Identify which cell holds the provided text, then report its (x, y) central coordinate. 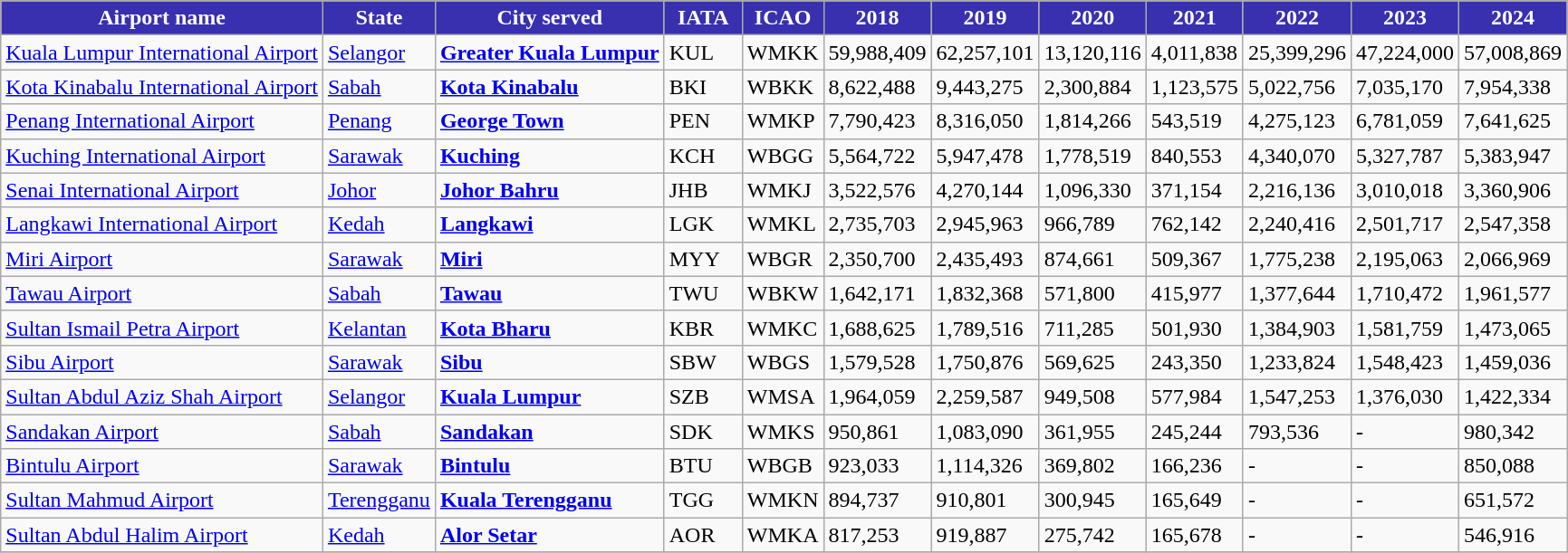
WBGG (783, 156)
1,789,516 (986, 328)
WMKP (783, 121)
1,750,876 (986, 362)
1,688,625 (877, 328)
923,033 (877, 466)
817,253 (877, 535)
Sibu Airport (162, 362)
2,066,969 (1513, 259)
1,114,326 (986, 466)
919,887 (986, 535)
369,802 (1092, 466)
Sandakan Airport (162, 432)
2,240,416 (1297, 224)
9,443,275 (986, 87)
7,035,170 (1404, 87)
3,522,576 (877, 190)
300,945 (1092, 501)
Kota Bharu (549, 328)
Tawau (549, 293)
1,083,090 (986, 432)
949,508 (1092, 396)
2018 (877, 18)
166,236 (1194, 466)
2019 (986, 18)
25,399,296 (1297, 52)
WBGB (783, 466)
PEN (703, 121)
1,579,528 (877, 362)
1,775,238 (1297, 259)
KCH (703, 156)
4,270,144 (986, 190)
415,977 (1194, 293)
Sultan Abdul Aziz Shah Airport (162, 396)
WMKS (783, 432)
980,342 (1513, 432)
1,961,577 (1513, 293)
2,300,884 (1092, 87)
1,710,472 (1404, 293)
BTU (703, 466)
1,832,368 (986, 293)
WBGR (783, 259)
Kelantan (379, 328)
Sultan Ismail Petra Airport (162, 328)
8,316,050 (986, 121)
SDK (703, 432)
165,649 (1194, 501)
2020 (1092, 18)
57,008,869 (1513, 52)
762,142 (1194, 224)
TGG (703, 501)
840,553 (1194, 156)
WMSA (783, 396)
793,536 (1297, 432)
City served (549, 18)
Langkawi (549, 224)
651,572 (1513, 501)
165,678 (1194, 535)
State (379, 18)
243,350 (1194, 362)
1,814,266 (1092, 121)
WMKC (783, 328)
2,945,963 (986, 224)
5,022,756 (1297, 87)
910,801 (986, 501)
1,096,330 (1092, 190)
Sibu (549, 362)
WMKL (783, 224)
2021 (1194, 18)
894,737 (877, 501)
Kuching International Airport (162, 156)
BKI (703, 87)
2,259,587 (986, 396)
WMKJ (783, 190)
2,195,063 (1404, 259)
Airport name (162, 18)
Miri (549, 259)
2,735,703 (877, 224)
3,360,906 (1513, 190)
7,641,625 (1513, 121)
Sandakan (549, 432)
SZB (703, 396)
2,350,700 (877, 259)
59,988,409 (877, 52)
1,642,171 (877, 293)
509,367 (1194, 259)
MYY (703, 259)
1,384,903 (1297, 328)
2,216,136 (1297, 190)
5,383,947 (1513, 156)
2,547,358 (1513, 224)
Kuala Terengganu (549, 501)
2023 (1404, 18)
1,233,824 (1297, 362)
7,954,338 (1513, 87)
Kota Kinabalu International Airport (162, 87)
950,861 (877, 432)
Tawau Airport (162, 293)
WBGS (783, 362)
WBKK (783, 87)
546,916 (1513, 535)
245,244 (1194, 432)
WMKA (783, 535)
4,011,838 (1194, 52)
371,154 (1194, 190)
1,377,644 (1297, 293)
4,340,070 (1297, 156)
Kota Kinabalu (549, 87)
2022 (1297, 18)
1,422,334 (1513, 396)
62,257,101 (986, 52)
1,459,036 (1513, 362)
Kuching (549, 156)
Sultan Abdul Halim Airport (162, 535)
577,984 (1194, 396)
Sultan Mahmud Airport (162, 501)
361,955 (1092, 432)
5,564,722 (877, 156)
874,661 (1092, 259)
TWU (703, 293)
LGK (703, 224)
WMKK (783, 52)
Senai International Airport (162, 190)
Terengganu (379, 501)
1,778,519 (1092, 156)
543,519 (1194, 121)
711,285 (1092, 328)
KBR (703, 328)
AOR (703, 535)
501,930 (1194, 328)
Kuala Lumpur International Airport (162, 52)
275,742 (1092, 535)
1,964,059 (877, 396)
Johor Bahru (549, 190)
1,473,065 (1513, 328)
3,010,018 (1404, 190)
Alor Setar (549, 535)
George Town (549, 121)
JHB (703, 190)
Greater Kuala Lumpur (549, 52)
Bintulu Airport (162, 466)
1,123,575 (1194, 87)
966,789 (1092, 224)
Bintulu (549, 466)
1,581,759 (1404, 328)
13,120,116 (1092, 52)
5,327,787 (1404, 156)
Johor (379, 190)
1,547,253 (1297, 396)
850,088 (1513, 466)
1,376,030 (1404, 396)
6,781,059 (1404, 121)
5,947,478 (986, 156)
2,435,493 (986, 259)
SBW (703, 362)
KUL (703, 52)
7,790,423 (877, 121)
Kuala Lumpur (549, 396)
4,275,123 (1297, 121)
2,501,717 (1404, 224)
IATA (703, 18)
571,800 (1092, 293)
Penang (379, 121)
569,625 (1092, 362)
8,622,488 (877, 87)
2024 (1513, 18)
Miri Airport (162, 259)
Langkawi International Airport (162, 224)
WBKW (783, 293)
47,224,000 (1404, 52)
1,548,423 (1404, 362)
ICAO (783, 18)
Penang International Airport (162, 121)
WMKN (783, 501)
